Locate the cell with the specified text and output its [X, Y] center coordinate. 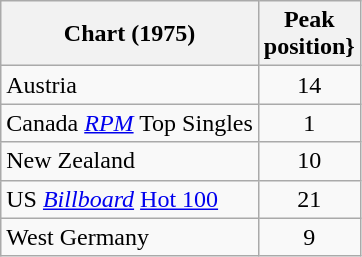
West Germany [130, 237]
Peakposition} [309, 34]
US Billboard Hot 100 [130, 199]
9 [309, 237]
1 [309, 123]
21 [309, 199]
Austria [130, 85]
New Zealand [130, 161]
10 [309, 161]
14 [309, 85]
Chart (1975) [130, 34]
Canada RPM Top Singles [130, 123]
